Return [X, Y] of the center of cell containing provided text 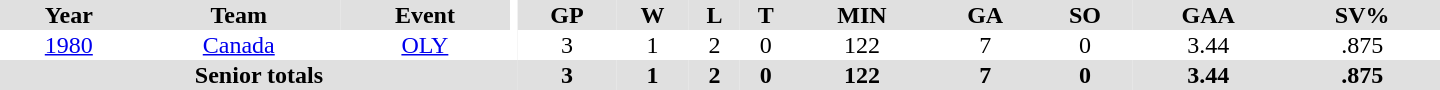
MIN [862, 15]
Canada [239, 45]
W [652, 15]
Senior totals [259, 75]
T [766, 15]
SV% [1362, 15]
GP [567, 15]
L [714, 15]
SO [1085, 15]
Team [239, 15]
OLY [425, 45]
GAA [1208, 15]
1980 [69, 45]
GA [986, 15]
Year [69, 15]
Event [425, 15]
